Pinpoint the cell where the given text exists, returning its [x, y] midpoint coordinate. 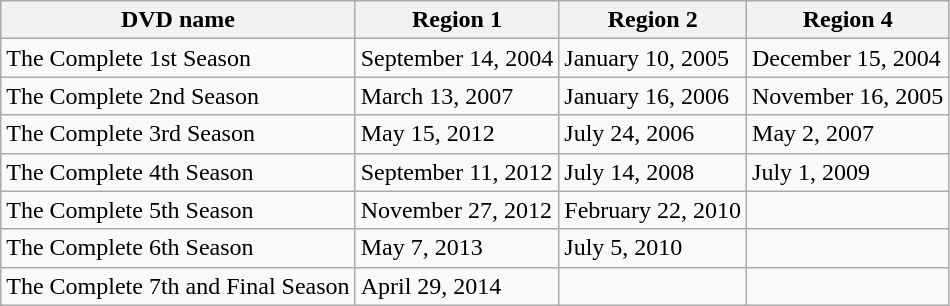
Region 4 [848, 20]
July 14, 2008 [653, 172]
Region 2 [653, 20]
January 10, 2005 [653, 58]
The Complete 6th Season [178, 248]
DVD name [178, 20]
February 22, 2010 [653, 210]
November 16, 2005 [848, 96]
The Complete 2nd Season [178, 96]
September 14, 2004 [457, 58]
July 24, 2006 [653, 134]
The Complete 4th Season [178, 172]
May 7, 2013 [457, 248]
March 13, 2007 [457, 96]
July 1, 2009 [848, 172]
The Complete 3rd Season [178, 134]
Region 1 [457, 20]
May 15, 2012 [457, 134]
July 5, 2010 [653, 248]
The Complete 5th Season [178, 210]
November 27, 2012 [457, 210]
April 29, 2014 [457, 286]
January 16, 2006 [653, 96]
The Complete 7th and Final Season [178, 286]
September 11, 2012 [457, 172]
The Complete 1st Season [178, 58]
December 15, 2004 [848, 58]
May 2, 2007 [848, 134]
